Search for the cell housing the specified text and yield its (X, Y) center coordinate. 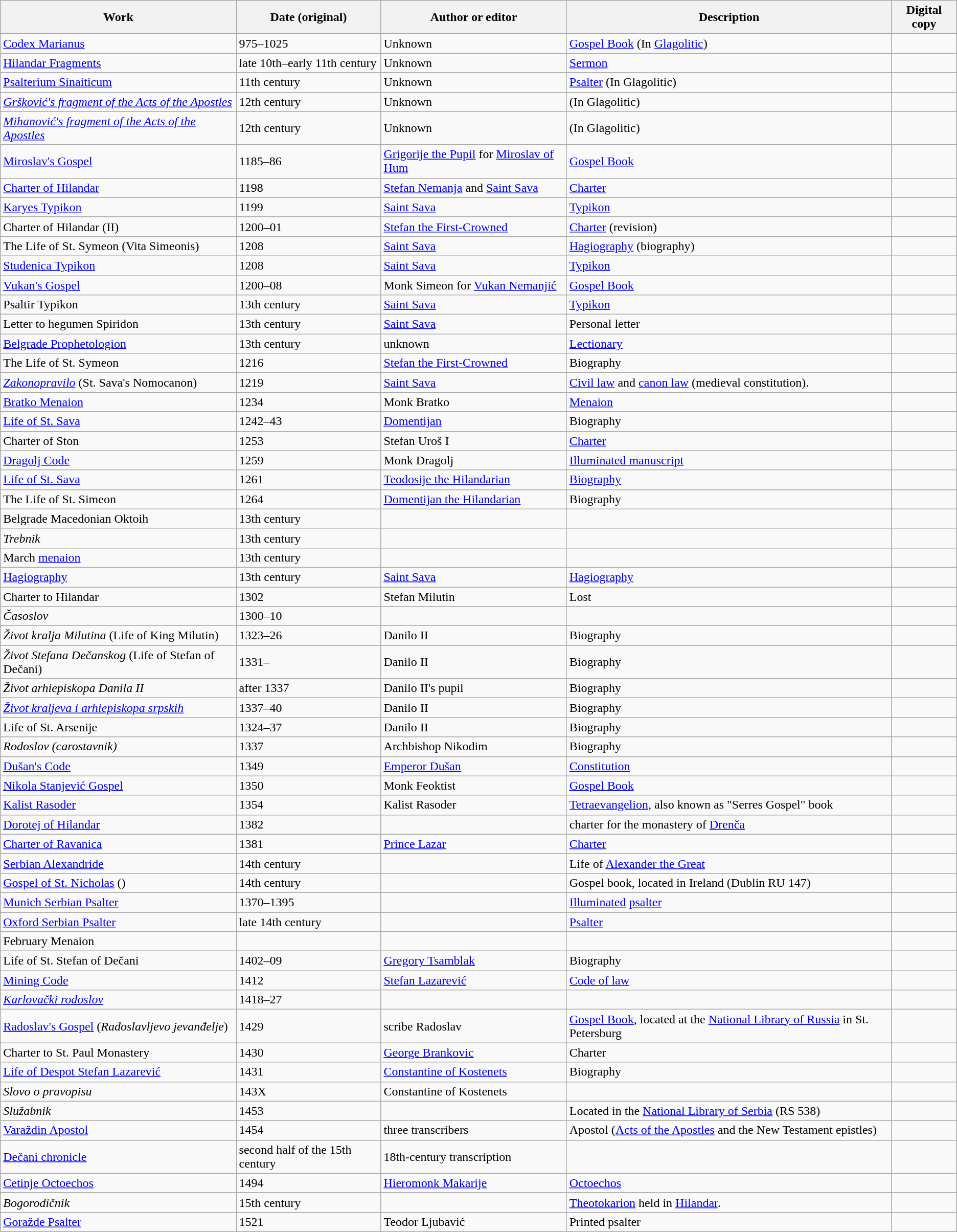
Karyes Typikon (119, 207)
Monk Simeon for Vukan Nemanjić (473, 285)
1429 (309, 1026)
Dečani chronicle (119, 1157)
Slovo o pravopisu (119, 1091)
15th century (309, 1202)
1302 (309, 597)
1323–26 (309, 636)
Description (729, 17)
Menaion (729, 402)
1381 (309, 844)
1521 (309, 1222)
Life of St. Arsenije (119, 727)
Personal letter (729, 324)
Charter of Hilandar (II) (119, 227)
Emperor Dušan (473, 766)
late 10th–early 11th century (309, 63)
1216 (309, 363)
Gospel book, located in Ireland (Dublin RU 147) (729, 883)
Archbishop Nikodim (473, 747)
1185–86 (309, 162)
Hieromonk Makarije (473, 1183)
Printed psalter (729, 1222)
Bratko Menaion (119, 402)
Life of St. Stefan of Dečani (119, 961)
1200–08 (309, 285)
Domentijan the Hilandarian (473, 499)
143X (309, 1091)
Karlovački rodoslov (119, 1000)
Located in the National Library of Serbia (RS 538) (729, 1111)
11th century (309, 82)
Grigorije the Pupil for Miroslav of Hum (473, 162)
1412 (309, 980)
Teodosije the Hilandarian (473, 480)
Teodor Ljubavić (473, 1222)
Tetraevangelion, also known as "Serres Gospel" book (729, 805)
The Life of St. Symeon (Vita Simeonis) (119, 246)
1259 (309, 460)
Dušan's Code (119, 766)
Zakonopravilo (St. Sava's Nomocanon) (119, 383)
1337–40 (309, 708)
Illuminated psalter (729, 902)
Belgrade Macedonian Oktoih (119, 519)
Dragolj Code (119, 460)
Oxford Serbian Psalter (119, 922)
Hagiography (biography) (729, 246)
Lectionary (729, 344)
Radoslav's Gospel (Radoslavljevo jevanđelje) (119, 1026)
Miroslav's Gospel (119, 162)
Gospel of St. Nicholas () (119, 883)
Letter to hegumen Spiridon (119, 324)
Hilandar Fragments (119, 63)
Serbian Alexandride (119, 863)
Munich Serbian Psalter (119, 902)
Život Stefana Dečanskog (Life of Stefan of Dečani) (119, 662)
Life of Despot Stefan Lazarević (119, 1072)
Služabnik (119, 1111)
Lost (729, 597)
Trebnik (119, 538)
1264 (309, 499)
1261 (309, 480)
1350 (309, 786)
Rodoslov (carostavnik) (119, 747)
scribe Radoslav (473, 1026)
1253 (309, 441)
Dorotej of Hilandar (119, 824)
charter for the monastery of Drenča (729, 824)
Octoechos (729, 1183)
1430 (309, 1052)
1454 (309, 1130)
Illuminated manuscript (729, 460)
Časoslov (119, 616)
Život kralja Milutina (Life of King Milutin) (119, 636)
Life of Alexander the Great (729, 863)
1324–37 (309, 727)
Gospel Book (In Glagolitic) (729, 43)
1234 (309, 402)
Charter of Hilandar (119, 188)
975–1025 (309, 43)
1370–1395 (309, 902)
second half of the 15th century (309, 1157)
Bogorodičnik (119, 1202)
Mihanović's fragment of the Acts of the Apostles (119, 128)
18th-century transcription (473, 1157)
Stefan Nemanja and Saint Sava (473, 188)
after 1337 (309, 688)
Monk Feoktist (473, 786)
late 14th century (309, 922)
Cetinje Octoechos (119, 1183)
The Life of St. Symeon (119, 363)
Charter of Ravanica (119, 844)
1242–43 (309, 421)
March menaion (119, 557)
Digital copy (924, 17)
Goražde Psalter (119, 1222)
1494 (309, 1183)
Stefan Lazarević (473, 980)
three transcribers (473, 1130)
1431 (309, 1072)
Date (original) (309, 17)
1300–10 (309, 616)
Monk Bratko (473, 402)
Mining Code (119, 980)
Studenica Typikon (119, 265)
Gršković's fragment of the Acts of the Apostles (119, 102)
1418–27 (309, 1000)
Psalterium Sinaiticum (119, 82)
1354 (309, 805)
1453 (309, 1111)
Nikola Stanjević Gospel (119, 786)
Psalter (In Glagolitic) (729, 82)
1200–01 (309, 227)
Danilo II's pupil (473, 688)
1219 (309, 383)
Codex Marianus (119, 43)
Theotokarion held in Hilandar. (729, 1202)
Civil law and canon law (medieval constitution). (729, 383)
Charter to Hilandar (119, 597)
Sermon (729, 63)
Domentijan (473, 421)
1198 (309, 188)
Constitution (729, 766)
Gospel Book, located at the National Library of Russia in St. Petersburg (729, 1026)
Gregory Tsamblak (473, 961)
Varaždin Apostol (119, 1130)
Psaltir Typikon (119, 305)
1349 (309, 766)
Život kraljeva i arhiepiskopa srpskih (119, 708)
Work (119, 17)
1199 (309, 207)
The Life of St. Simeon (119, 499)
Code of law (729, 980)
Author or editor (473, 17)
unknown (473, 344)
Vukan's Gospel (119, 285)
George Brankovic (473, 1052)
February Menaion (119, 942)
Psalter (729, 922)
1337 (309, 747)
Apostol (Acts of the Apostles and the New Testament epistles) (729, 1130)
Monk Dragolj (473, 460)
Stefan Uroš I (473, 441)
Charter (revision) (729, 227)
1382 (309, 824)
Belgrade Prophetologion (119, 344)
1331– (309, 662)
Charter of Ston (119, 441)
Charter to St. Paul Monastery (119, 1052)
Stefan Milutin (473, 597)
Život arhiepiskopa Danila II (119, 688)
1402–09 (309, 961)
Prince Lazar (473, 844)
